Output the [X, Y] coordinate of the center of the cell containing the given text.  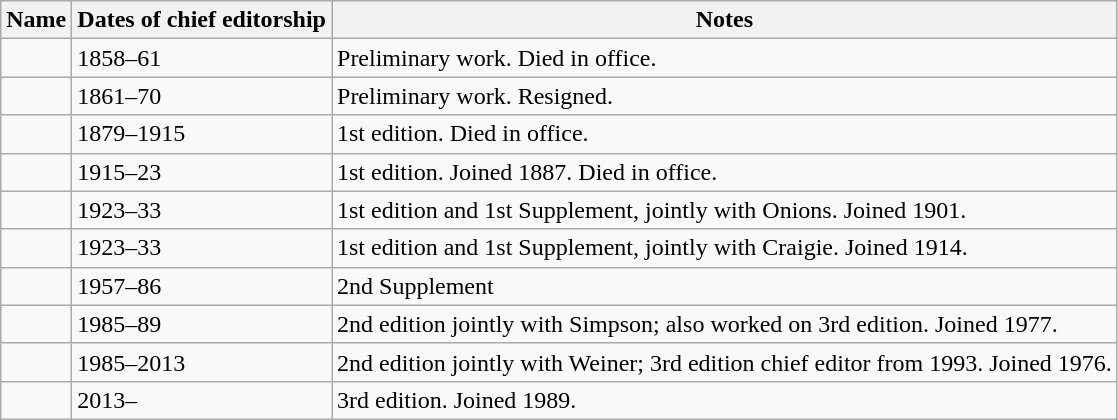
1985–2013 [202, 362]
1985–89 [202, 324]
2nd edition jointly with Weiner; 3rd edition chief editor from 1993. Joined 1976. [725, 362]
2nd edition jointly with Simpson; also worked on 3rd edition. Joined 1977. [725, 324]
Preliminary work. Resigned. [725, 96]
3rd edition. Joined 1989. [725, 400]
2013– [202, 400]
1st edition and 1st Supplement, jointly with Craigie. Joined 1914. [725, 248]
1st edition and 1st Supplement, jointly with Onions. Joined 1901. [725, 210]
1st edition. Joined 1887. Died in office. [725, 172]
Preliminary work. Died in office. [725, 58]
1879–1915 [202, 134]
1st edition. Died in office. [725, 134]
1858–61 [202, 58]
1861–70 [202, 96]
Name [36, 20]
1915–23 [202, 172]
1957–86 [202, 286]
Notes [725, 20]
Dates of chief editorship [202, 20]
2nd Supplement [725, 286]
